Locate the cell with the specified text and output its (X, Y) center coordinate. 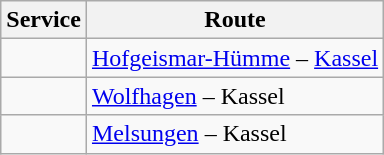
Service (44, 20)
Route (234, 20)
Hofgeismar-Hümme – Kassel (234, 58)
Wolfhagen – Kassel (234, 96)
Melsungen – Kassel (234, 134)
